Find where the given text appears and provide that cell's center as (X, Y) coordinate. 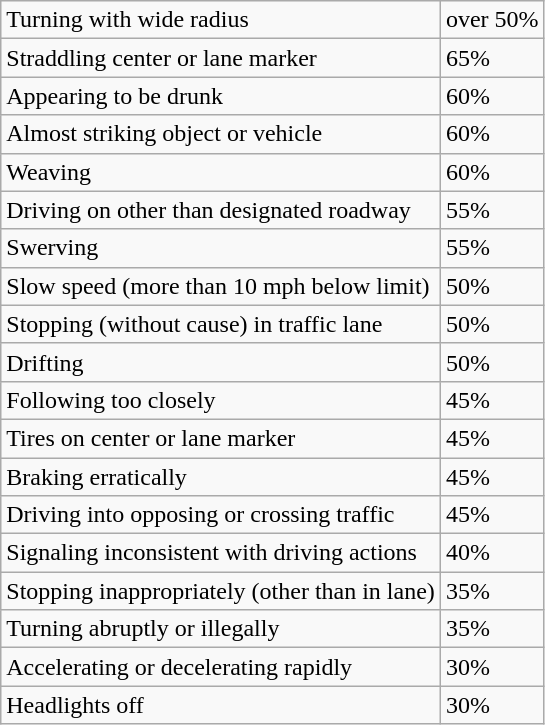
65% (492, 58)
Almost striking object or vehicle (221, 134)
Weaving (221, 172)
Turning abruptly or illegally (221, 629)
Driving into opposing or crossing traffic (221, 515)
Stopping inappropriately (other than in lane) (221, 591)
Signaling inconsistent with driving actions (221, 553)
Turning with wide radius (221, 20)
Slow speed (more than 10 mph below limit) (221, 286)
40% (492, 553)
Driving on other than designated roadway (221, 210)
Drifting (221, 362)
Straddling center or lane marker (221, 58)
Tires on center or lane marker (221, 438)
Stopping (without cause) in traffic lane (221, 324)
over 50% (492, 20)
Swerving (221, 248)
Accelerating or decelerating rapidly (221, 667)
Headlights off (221, 705)
Following too closely (221, 400)
Appearing to be drunk (221, 96)
Braking erratically (221, 477)
